Scan for the cell matching the given text and deliver its [X, Y] coordinate at center. 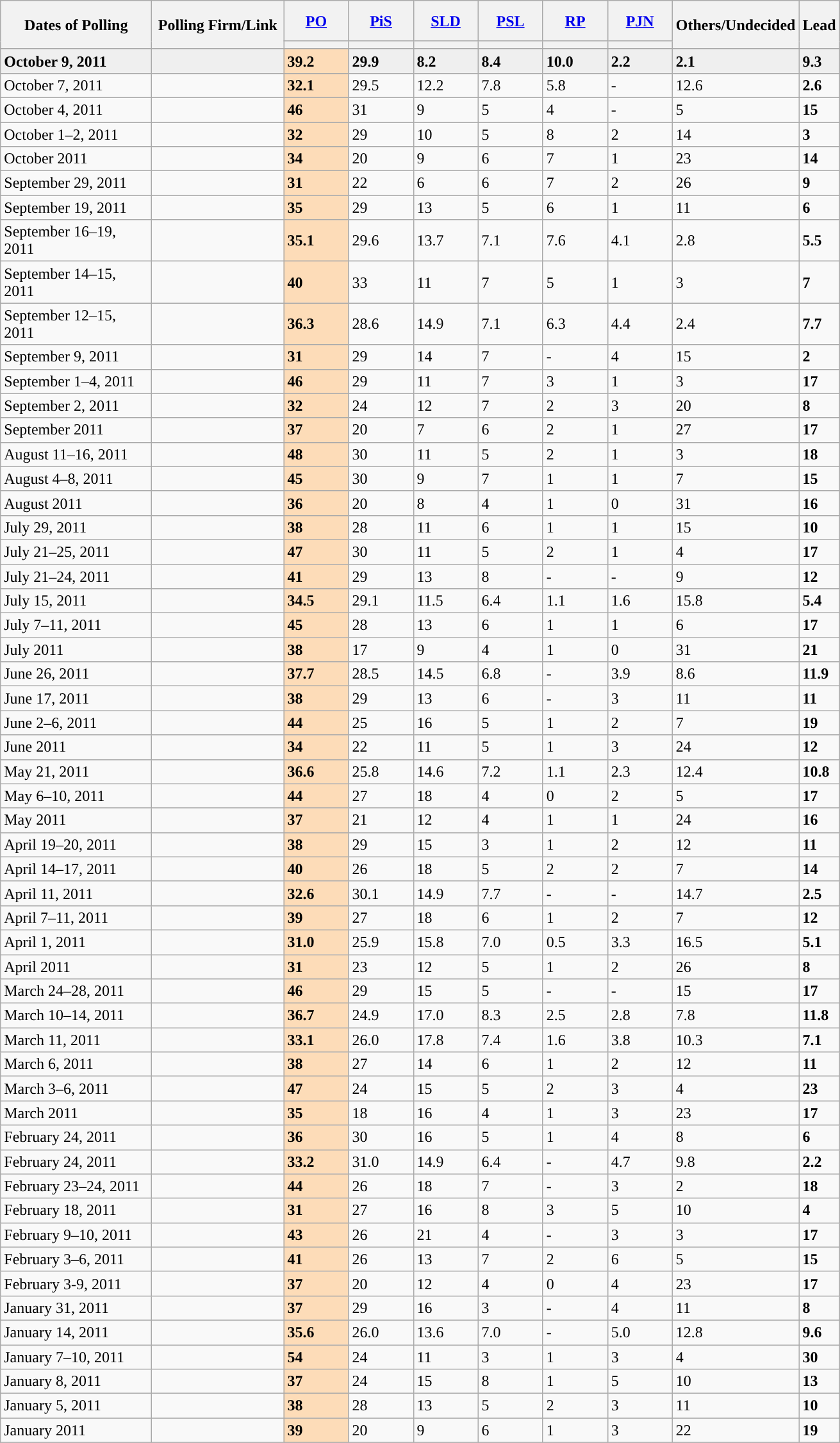
35.1 [317, 241]
October 7, 2011 [76, 85]
5.1 [819, 942]
29.9 [381, 61]
PiS [381, 21]
7.4 [510, 1040]
5.8 [575, 85]
January 14, 2011 [76, 1332]
8.3 [510, 1016]
24.9 [381, 1016]
8.6 [736, 674]
June 26, 2011 [76, 674]
3.3 [639, 942]
11.8 [819, 1016]
July 7–11, 2011 [76, 625]
6.8 [510, 674]
February 3–6, 2011 [76, 1259]
5.4 [819, 601]
12.6 [736, 85]
36.6 [317, 771]
7.6 [575, 241]
29.1 [381, 601]
4.1 [639, 241]
29.6 [381, 241]
37.7 [317, 674]
11.9 [819, 674]
32.1 [317, 85]
September 12–15, 2011 [76, 324]
Dates of Polling [76, 25]
30.1 [381, 893]
PSL [510, 21]
29.5 [381, 85]
9.3 [819, 61]
Others/Undecided [736, 25]
33.2 [317, 1162]
May 2011 [76, 820]
January 8, 2011 [76, 1381]
May 6–10, 2011 [76, 796]
September 14–15, 2011 [76, 282]
35.6 [317, 1332]
March 6, 2011 [76, 1064]
5.5 [819, 241]
3.9 [639, 674]
June 2011 [76, 747]
33 [381, 282]
March 11, 2011 [76, 1040]
June 2–6, 2011 [76, 723]
January 5, 2011 [76, 1406]
2.3 [639, 771]
March 10–14, 2011 [76, 1016]
12.4 [736, 771]
July 29, 2011 [76, 527]
June 17, 2011 [76, 698]
14.6 [446, 771]
Lead [819, 25]
10.8 [819, 771]
March 2011 [76, 1113]
February 9–10, 2011 [76, 1235]
10.3 [736, 1040]
36.7 [317, 1016]
March 24–28, 2011 [76, 991]
12.2 [446, 85]
April 7–11, 2011 [76, 918]
July 2011 [76, 650]
54 [317, 1356]
April 14–17, 2011 [76, 869]
April 1, 2011 [76, 942]
May 21, 2011 [76, 771]
16.5 [736, 942]
3.8 [639, 1040]
PJN [639, 21]
4.7 [639, 1162]
April 2011 [76, 967]
17.0 [446, 1016]
28.6 [381, 324]
13.7 [446, 241]
August 11–16, 2011 [76, 454]
SLD [446, 21]
9.8 [736, 1162]
34.5 [317, 601]
September 16–19, 2011 [76, 241]
25.8 [381, 771]
2.6 [819, 85]
October 2011 [76, 159]
August 4–8, 2011 [76, 479]
12.8 [736, 1332]
11.5 [446, 601]
March 3–6, 2011 [76, 1089]
13.6 [446, 1332]
September 2, 2011 [76, 406]
September 19, 2011 [76, 208]
4.4 [639, 324]
January 2011 [76, 1430]
April 11, 2011 [76, 893]
0.5 [575, 942]
February 23–24, 2011 [76, 1186]
September 9, 2011 [76, 357]
25.9 [381, 942]
July 21–25, 2011 [76, 552]
48 [317, 454]
September 1–4, 2011 [76, 381]
October 1–2, 2011 [76, 134]
PO [317, 21]
28.5 [381, 674]
39.2 [317, 61]
2.4 [736, 324]
January 7–10, 2011 [76, 1356]
5.0 [639, 1332]
6.3 [575, 324]
7.2 [510, 771]
14.7 [736, 893]
Polling Firm/Link [218, 25]
9.6 [819, 1332]
33.1 [317, 1040]
RP [575, 21]
April 19–20, 2011 [76, 845]
43 [317, 1235]
14.5 [446, 674]
October 4, 2011 [76, 110]
2.1 [736, 61]
36.3 [317, 324]
8.4 [510, 61]
October 9, 2011 [76, 61]
32.6 [317, 893]
17.8 [446, 1040]
8.2 [446, 61]
August 2011 [76, 503]
January 31, 2011 [76, 1308]
September 2011 [76, 430]
February 18, 2011 [76, 1210]
July 15, 2011 [76, 601]
10.0 [575, 61]
September 29, 2011 [76, 183]
February 3-9, 2011 [76, 1283]
July 21–24, 2011 [76, 576]
25 [381, 723]
